Detect which cell encompasses the target text, then output its [x, y] center coordinate. 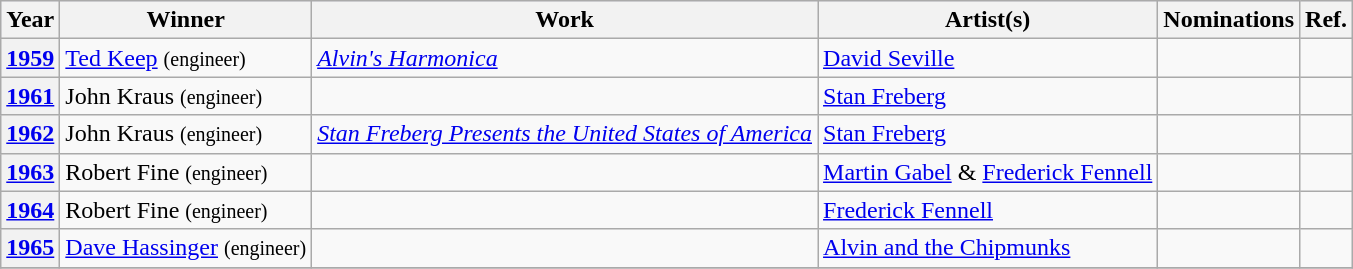
Stan Freberg Presents the United States of America [565, 134]
Work [565, 20]
Martin Gabel & Frederick Fennell [988, 172]
Alvin and the Chipmunks [988, 248]
Year [30, 20]
Alvin's Harmonica [565, 58]
Ref. [1326, 20]
David Seville [988, 58]
Frederick Fennell [988, 210]
1964 [30, 210]
Nominations [1229, 20]
Ted Keep (engineer) [186, 58]
Dave Hassinger (engineer) [186, 248]
1959 [30, 58]
1962 [30, 134]
Artist(s) [988, 20]
1965 [30, 248]
1963 [30, 172]
Winner [186, 20]
1961 [30, 96]
